Return (X, Y) of the center of cell containing provided text 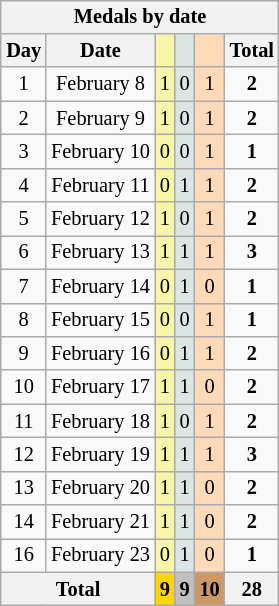
February 19 (100, 455)
Day (24, 51)
16 (24, 556)
4 (24, 185)
7 (24, 286)
11 (24, 421)
February 21 (100, 522)
February 9 (100, 118)
13 (24, 488)
February 13 (100, 253)
Medals by date (140, 17)
February 10 (100, 152)
28 (252, 589)
12 (24, 455)
5 (24, 219)
February 23 (100, 556)
February 15 (100, 320)
February 12 (100, 219)
February 11 (100, 185)
February 20 (100, 488)
February 8 (100, 84)
8 (24, 320)
Date (100, 51)
6 (24, 253)
February 18 (100, 421)
February 16 (100, 354)
14 (24, 522)
February 14 (100, 286)
February 17 (100, 387)
